Return the [x, y] coordinate for the center point of the cell that contains the specified text.  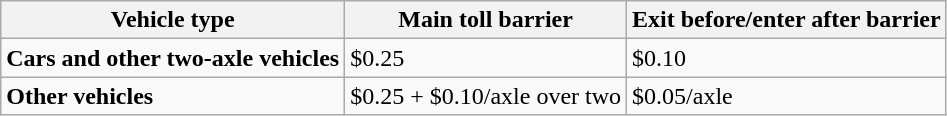
$0.25 [486, 58]
$0.25 + $0.10/axle over two [486, 96]
$0.10 [787, 58]
Vehicle type [173, 20]
Main toll barrier [486, 20]
Other vehicles [173, 96]
$0.05/axle [787, 96]
Cars and other two-axle vehicles [173, 58]
Exit before/enter after barrier [787, 20]
